Pinpoint the cell where the given text exists, returning its (X, Y) midpoint coordinate. 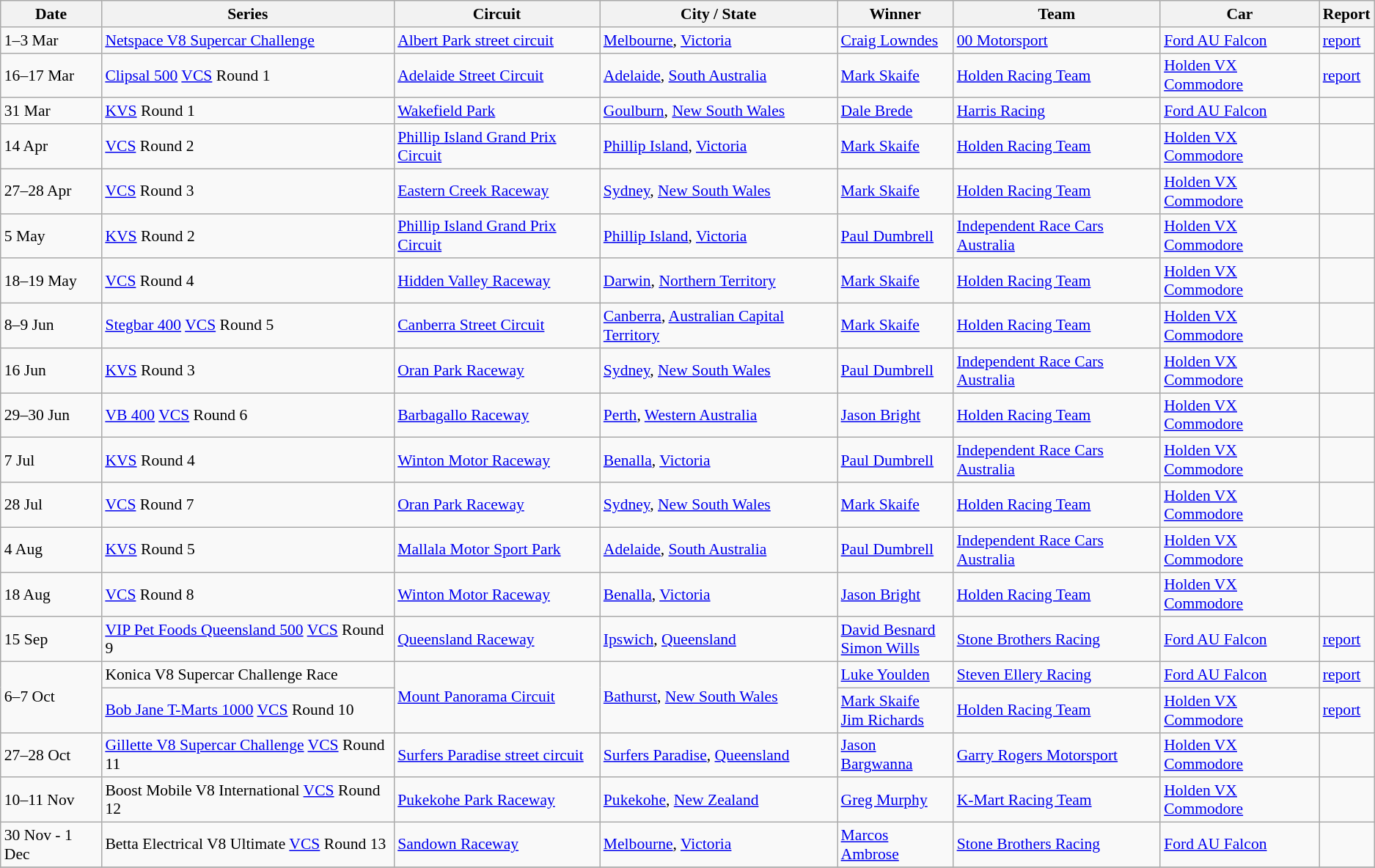
David BesnardSimon Wills (895, 639)
VCS Round 7 (248, 504)
Greg Murphy (895, 801)
Albert Park street circuit (497, 40)
6–7 Oct (51, 698)
Wakefield Park (497, 111)
Craig Lowndes (895, 40)
Winner (895, 14)
Eastern Creek Raceway (497, 191)
Luke Youlden (895, 675)
Harris Racing (1057, 111)
16–17 Mar (51, 75)
Clipsal 500 VCS Round 1 (248, 75)
1–3 Mar (51, 40)
16 Jun (51, 371)
Betta Electrical V8 Ultimate VCS Round 13 (248, 845)
VIP Pet Foods Queensland 500 VCS Round 9 (248, 639)
Surfers Paradise, Queensland (719, 755)
Report (1346, 14)
7 Jul (51, 460)
Ipswich, Queensland (719, 639)
Perth, Western Australia (719, 415)
Dale Brede (895, 111)
Canberra, Australian Capital Territory (719, 325)
Barbagallo Raceway (497, 415)
KVS Round 5 (248, 550)
Bathurst, New South Wales (719, 698)
Netspace V8 Supercar Challenge (248, 40)
Garry Rogers Motorsport (1057, 755)
Circuit (497, 14)
Adelaide Street Circuit (497, 75)
Gillette V8 Supercar Challenge VCS Round 11 (248, 755)
Surfers Paradise street circuit (497, 755)
30 Nov - 1 Dec (51, 845)
Team (1057, 14)
18–19 May (51, 282)
Car (1239, 14)
Bob Jane T-Marts 1000 VCS Round 10 (248, 710)
8–9 Jun (51, 325)
Pukekohe, New Zealand (719, 801)
27–28 Oct (51, 755)
VCS Round 3 (248, 191)
Stegbar 400 VCS Round 5 (248, 325)
VCS Round 2 (248, 147)
Jason Bargwanna (895, 755)
VCS Round 4 (248, 282)
Series (248, 14)
Steven Ellery Racing (1057, 675)
00 Motorsport (1057, 40)
Pukekohe Park Raceway (497, 801)
Darwin, Northern Territory (719, 282)
18 Aug (51, 594)
14 Apr (51, 147)
28 Jul (51, 504)
5 May (51, 236)
10–11 Nov (51, 801)
VCS Round 8 (248, 594)
City / State (719, 14)
Konica V8 Supercar Challenge Race (248, 675)
Goulburn, New South Wales (719, 111)
Marcos Ambrose (895, 845)
VB 400 VCS Round 6 (248, 415)
KVS Round 2 (248, 236)
KVS Round 3 (248, 371)
Date (51, 14)
KVS Round 1 (248, 111)
15 Sep (51, 639)
Boost Mobile V8 International VCS Round 12 (248, 801)
29–30 Jun (51, 415)
KVS Round 4 (248, 460)
31 Mar (51, 111)
Mark SkaifeJim Richards (895, 710)
Mallala Motor Sport Park (497, 550)
Canberra Street Circuit (497, 325)
Sandown Raceway (497, 845)
K-Mart Racing Team (1057, 801)
4 Aug (51, 550)
27–28 Apr (51, 191)
Hidden Valley Raceway (497, 282)
Mount Panorama Circuit (497, 698)
Queensland Raceway (497, 639)
